Return the (x, y) coordinate for the center point of the cell that contains the specified text.  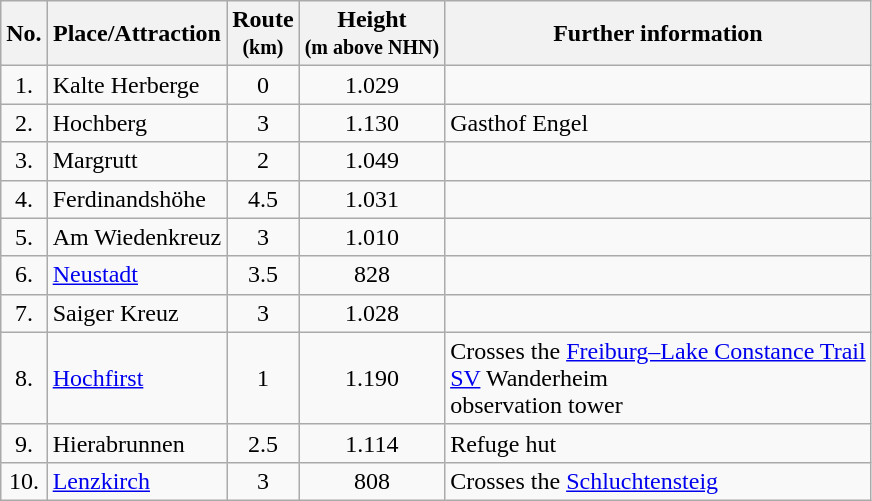
1.114 (372, 443)
Kalte Herberge (137, 85)
3.5 (263, 275)
Gasthof Engel (658, 123)
1.028 (372, 313)
No. (24, 34)
Crosses the Freiburg–Lake Constance TrailSV Wanderheimobservation tower (658, 378)
1.031 (372, 199)
5. (24, 237)
Margrutt (137, 161)
9. (24, 443)
Saiger Kreuz (137, 313)
Am Wiedenkreuz (137, 237)
2.5 (263, 443)
Lenzkirch (137, 481)
4.5 (263, 199)
Crosses the Schluchtensteig (658, 481)
1.130 (372, 123)
808 (372, 481)
Height (m above NHN) (372, 34)
7. (24, 313)
Ferdinandshöhe (137, 199)
1.029 (372, 85)
6. (24, 275)
2. (24, 123)
4. (24, 199)
1.010 (372, 237)
1 (263, 378)
Hierabrunnen (137, 443)
Route (km) (263, 34)
3. (24, 161)
0 (263, 85)
Neustadt (137, 275)
Refuge hut (658, 443)
8. (24, 378)
1.190 (372, 378)
Further information (658, 34)
1. (24, 85)
1.049 (372, 161)
Place/Attraction (137, 34)
Hochfirst (137, 378)
828 (372, 275)
2 (263, 161)
10. (24, 481)
Hochberg (137, 123)
